Identify which cell holds the provided text, then report its [x, y] central coordinate. 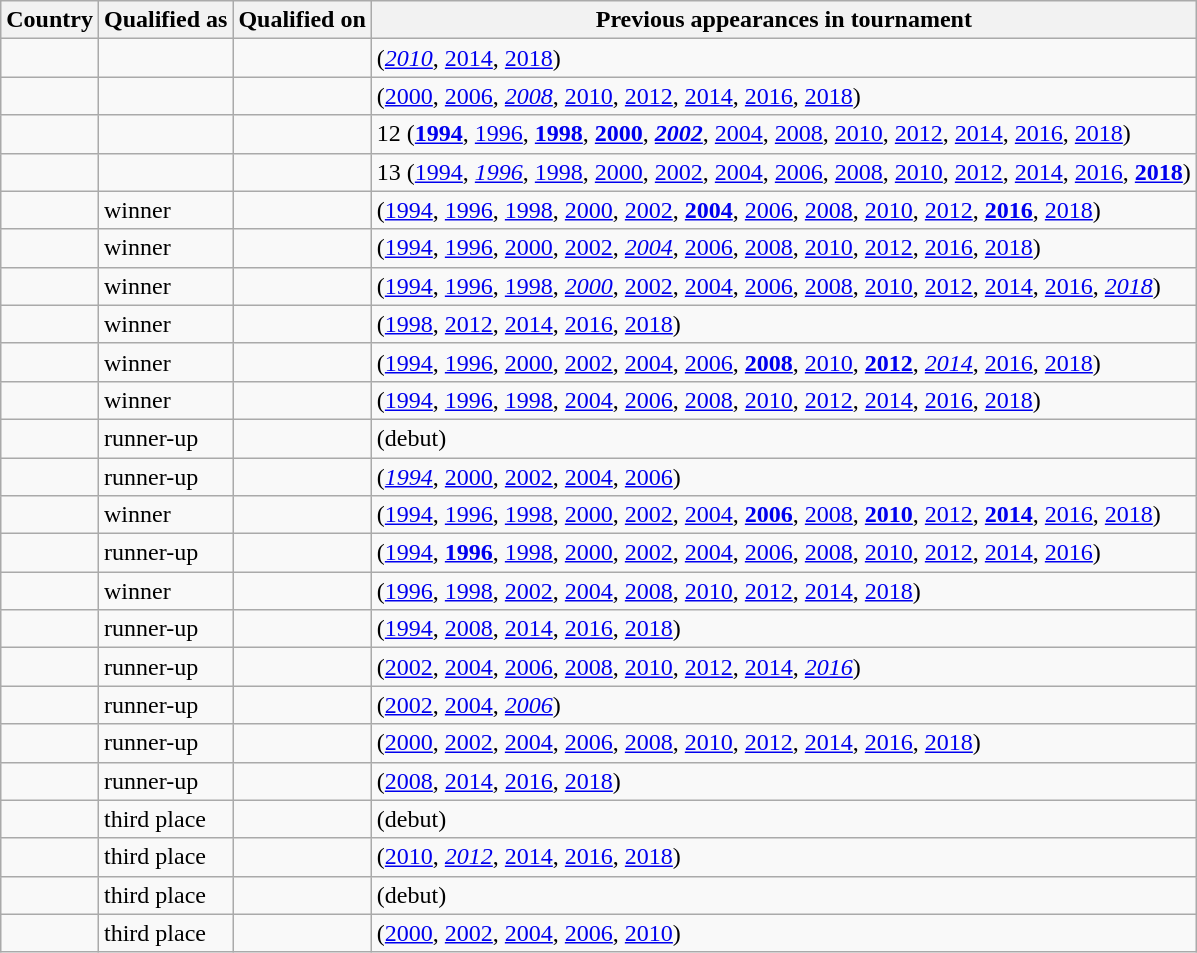
(2002, 2004, 2006) [784, 705]
(2000, 2002, 2004, 2006, 2010) [784, 933]
Country [50, 20]
Qualified as [165, 20]
13 (1994, 1996, 1998, 2000, 2002, 2004, 2006, 2008, 2010, 2012, 2014, 2016, 2018) [784, 172]
(2010, 2012, 2014, 2016, 2018) [784, 857]
(1994, 1996, 1998, 2000, 2002, 2004, 2006, 2008, 2010, 2012, 2014, 2016) [784, 553]
(1994, 1996, 2000, 2002, 2004, 2006, 2008, 2010, 2012, 2014, 2016, 2018) [784, 362]
(2000, 2002, 2004, 2006, 2008, 2010, 2012, 2014, 2016, 2018) [784, 743]
(1994, 1996, 1998, 2004, 2006, 2008, 2010, 2012, 2014, 2016, 2018) [784, 400]
(2008, 2014, 2016, 2018) [784, 781]
(1994, 1996, 2000, 2002, 2004, 2006, 2008, 2010, 2012, 2016, 2018) [784, 248]
(1998, 2012, 2014, 2016, 2018) [784, 324]
(1996, 1998, 2002, 2004, 2008, 2010, 2012, 2014, 2018) [784, 591]
(2002, 2004, 2006, 2008, 2010, 2012, 2014, 2016) [784, 667]
(1994, 1996, 1998, 2000, 2002, 2004, 2006, 2008, 2010, 2012, 2016, 2018) [784, 210]
Qualified on [302, 20]
(1994, 2008, 2014, 2016, 2018) [784, 629]
12 (1994, 1996, 1998, 2000, 2002, 2004, 2008, 2010, 2012, 2014, 2016, 2018) [784, 134]
(2000, 2006, 2008, 2010, 2012, 2014, 2016, 2018) [784, 96]
(1994, 2000, 2002, 2004, 2006) [784, 477]
(2010, 2014, 2018) [784, 58]
Previous appearances in tournament [784, 20]
